Scan for the cell matching the given text and deliver its (X, Y) coordinate at center. 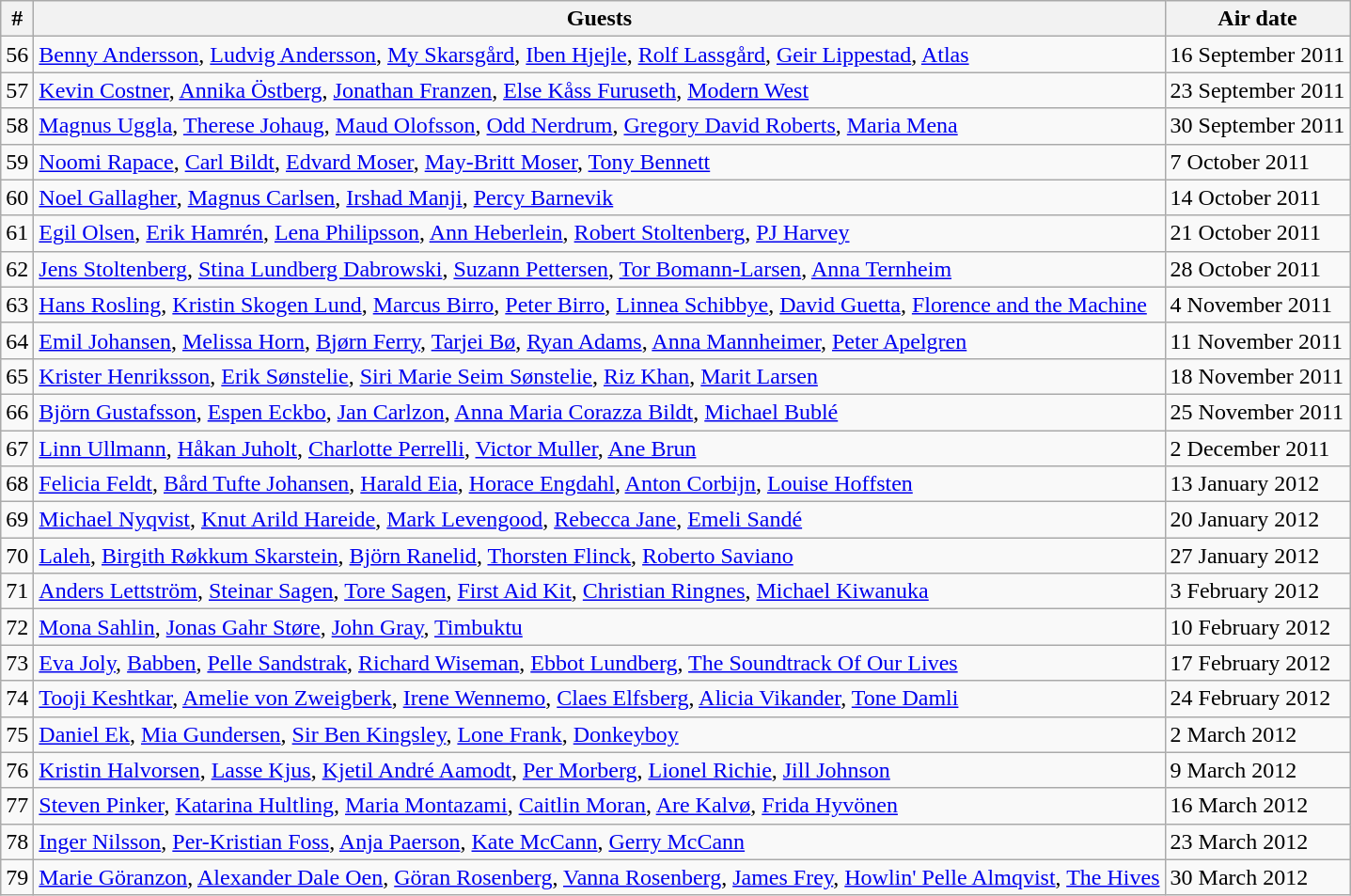
Guests (600, 19)
30 March 2012 (1258, 877)
Air date (1258, 19)
72 (17, 627)
62 (17, 269)
58 (17, 126)
69 (17, 520)
79 (17, 877)
66 (17, 412)
23 September 2011 (1258, 90)
Kristin Halvorsen, Lasse Kjus, Kjetil André Aamodt, Per Morberg, Lionel Richie, Jill Johnson (600, 770)
3 February 2012 (1258, 591)
Krister Henriksson, Erik Sønstelie, Siri Marie Seim Sønstelie, Riz Khan, Marit Larsen (600, 376)
Björn Gustafsson, Espen Eckbo, Jan Carlzon, Anna Maria Corazza Bildt, Michael Bublé (600, 412)
24 February 2012 (1258, 699)
Daniel Ek, Mia Gundersen, Sir Ben Kingsley, Lone Frank, Donkeyboy (600, 734)
Jens Stoltenberg, Stina Lundberg Dabrowski, Suzann Pettersen, Tor Bomann-Larsen, Anna Ternheim (600, 269)
17 February 2012 (1258, 663)
Benny Andersson, Ludvig Andersson, My Skarsgård, Iben Hjejle, Rolf Lassgård, Geir Lippestad, Atlas (600, 55)
Michael Nyqvist, Knut Arild Hareide, Mark Levengood, Rebecca Jane, Emeli Sandé (600, 520)
Marie Göranzon, Alexander Dale Oen, Göran Rosenberg, Vanna Rosenberg, James Frey, Howlin' Pelle Almqvist, The Hives (600, 877)
28 October 2011 (1258, 269)
Eva Joly, Babben, Pelle Sandstrak, Richard Wiseman, Ebbot Lundberg, The Soundtrack Of Our Lives (600, 663)
57 (17, 90)
59 (17, 162)
Laleh, Birgith Røkkum Skarstein, Björn Ranelid, Thorsten Flinck, Roberto Saviano (600, 556)
65 (17, 376)
Egil Olsen, Erik Hamrén, Lena Philipsson, Ann Heberlein, Robert Stoltenberg, PJ Harvey (600, 233)
61 (17, 233)
2 March 2012 (1258, 734)
30 September 2011 (1258, 126)
21 October 2011 (1258, 233)
60 (17, 197)
Inger Nilsson, Per-Kristian Foss, Anja Paerson, Kate McCann, Gerry McCann (600, 841)
76 (17, 770)
Kevin Costner, Annika Östberg, Jonathan Franzen, Else Kåss Furuseth, Modern West (600, 90)
14 October 2011 (1258, 197)
77 (17, 806)
75 (17, 734)
4 November 2011 (1258, 305)
78 (17, 841)
68 (17, 484)
Anders Lettström, Steinar Sagen, Tore Sagen, First Aid Kit, Christian Ringnes, Michael Kiwanuka (600, 591)
Noel Gallagher, Magnus Carlsen, Irshad Manji, Percy Barnevik (600, 197)
2 December 2011 (1258, 448)
27 January 2012 (1258, 556)
Mona Sahlin, Jonas Gahr Støre, John Gray, Timbuktu (600, 627)
56 (17, 55)
67 (17, 448)
63 (17, 305)
16 September 2011 (1258, 55)
Emil Johansen, Melissa Horn, Bjørn Ferry, Tarjei Bø, Ryan Adams, Anna Mannheimer, Peter Apelgren (600, 340)
11 November 2011 (1258, 340)
Tooji Keshtkar, Amelie von Zweigberk, Irene Wennemo, Claes Elfsberg, Alicia Vikander, Tone Damli (600, 699)
18 November 2011 (1258, 376)
Linn Ullmann, Håkan Juholt, Charlotte Perrelli, Victor Muller, Ane Brun (600, 448)
74 (17, 699)
20 January 2012 (1258, 520)
Steven Pinker, Katarina Hultling, Maria Montazami, Caitlin Moran, Are Kalvø, Frida Hyvönen (600, 806)
Noomi Rapace, Carl Bildt, Edvard Moser, May-Britt Moser, Tony Bennett (600, 162)
25 November 2011 (1258, 412)
16 March 2012 (1258, 806)
# (17, 19)
Magnus Uggla, Therese Johaug, Maud Olofsson, Odd Nerdrum, Gregory David Roberts, Maria Mena (600, 126)
73 (17, 663)
Felicia Feldt, Bård Tufte Johansen, Harald Eia, Horace Engdahl, Anton Corbijn, Louise Hoffsten (600, 484)
7 October 2011 (1258, 162)
13 January 2012 (1258, 484)
70 (17, 556)
10 February 2012 (1258, 627)
23 March 2012 (1258, 841)
9 March 2012 (1258, 770)
64 (17, 340)
Hans Rosling, Kristin Skogen Lund, Marcus Birro, Peter Birro, Linnea Schibbye, David Guetta, Florence and the Machine (600, 305)
71 (17, 591)
